Detect which cell encompasses the target text, then output its (x, y) center coordinate. 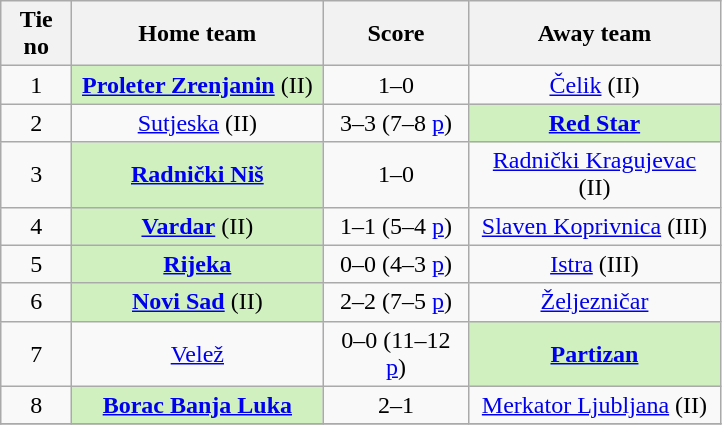
Vardar (II) (198, 226)
Radnički Niš (198, 174)
Rijeka (198, 264)
8 (36, 405)
Slaven Koprivnica (III) (594, 226)
6 (36, 302)
Tie no (36, 34)
Home team (198, 34)
Čelik (II) (594, 85)
1–1 (5–4 p) (396, 226)
Željezničar (594, 302)
5 (36, 264)
Proleter Zrenjanin (II) (198, 85)
4 (36, 226)
Istra (III) (594, 264)
Velež (198, 354)
Borac Banja Luka (198, 405)
2–2 (7–5 p) (396, 302)
Radnički Kragujevac (II) (594, 174)
Merkator Ljubljana (II) (594, 405)
7 (36, 354)
Novi Sad (II) (198, 302)
Red Star (594, 123)
Score (396, 34)
0–0 (11–12 p) (396, 354)
Away team (594, 34)
3 (36, 174)
1 (36, 85)
0–0 (4–3 p) (396, 264)
2 (36, 123)
3–3 (7–8 p) (396, 123)
Sutjeska (II) (198, 123)
Partizan (594, 354)
2–1 (396, 405)
